Search for the cell housing the specified text and yield its [X, Y] center coordinate. 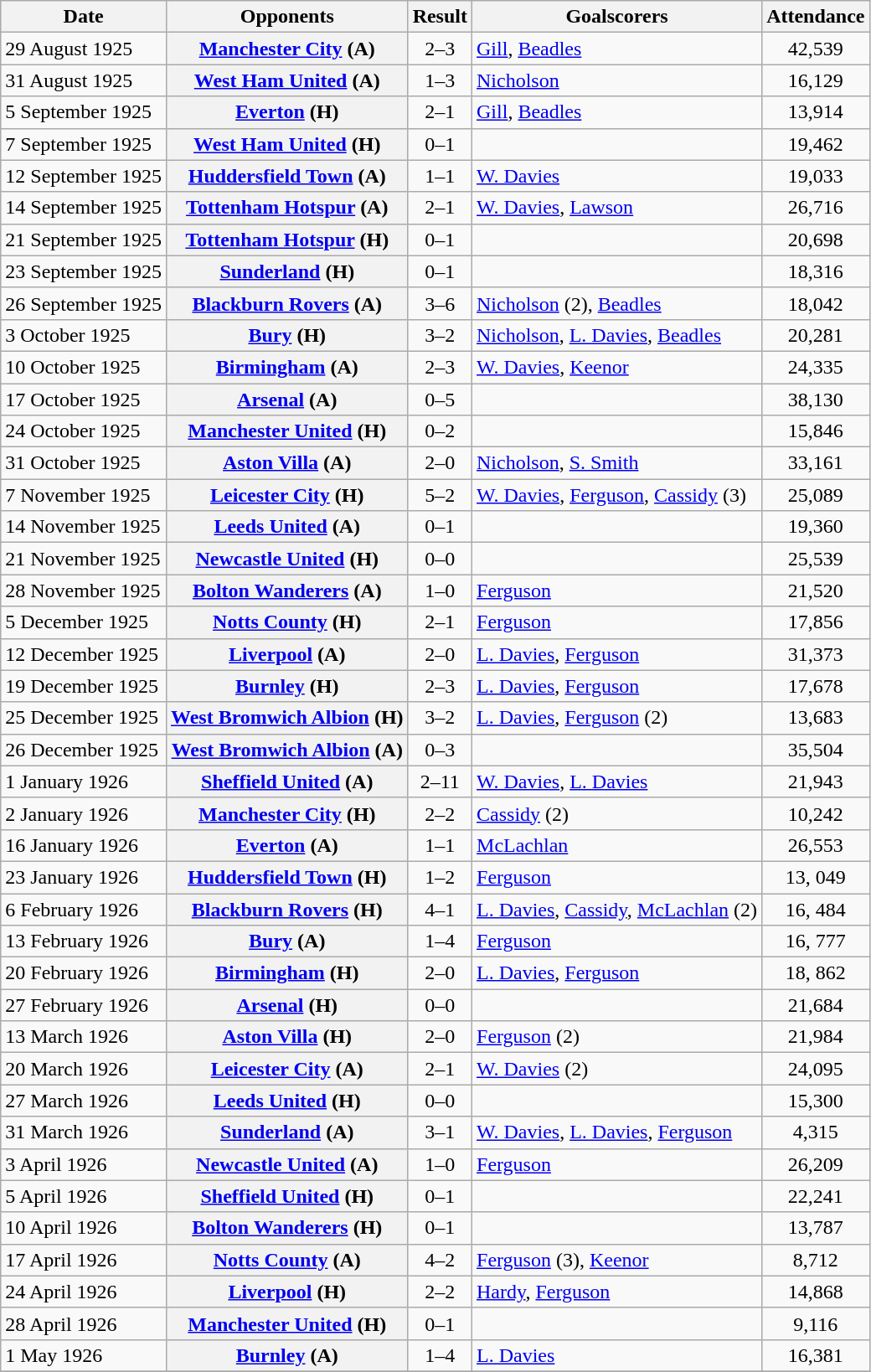
13,787 [816, 1228]
Sheffield United (A) [286, 781]
Leicester City (H) [286, 495]
1 January 1926 [84, 781]
31,373 [816, 654]
Leeds United (A) [286, 527]
13,914 [816, 112]
Sunderland (A) [286, 1132]
10 April 1926 [84, 1228]
L. Davies [617, 1355]
Newcastle United (A) [286, 1164]
10 October 1925 [84, 367]
W. Davies, Lawson [617, 208]
24 October 1925 [84, 431]
13,683 [816, 718]
5–2 [440, 495]
3 October 1925 [84, 335]
20,698 [816, 240]
West Bromwich Albion (A) [286, 750]
Notts County (A) [286, 1260]
16, 777 [816, 941]
28 November 1925 [84, 591]
16,129 [816, 80]
31 March 1926 [84, 1132]
9,116 [816, 1323]
Manchester City (A) [286, 49]
14 September 1925 [84, 208]
26 December 1925 [84, 750]
17 April 1926 [84, 1260]
25,089 [816, 495]
1–2 [440, 877]
21,984 [816, 1037]
Date [84, 17]
Bury (A) [286, 941]
Nicholson [617, 80]
18,316 [816, 271]
Leeds United (H) [286, 1101]
42,539 [816, 49]
Bury (H) [286, 335]
20 February 1926 [84, 973]
21 November 1925 [84, 559]
3 April 1926 [84, 1164]
Liverpool (H) [286, 1292]
24,095 [816, 1069]
21,520 [816, 591]
0–5 [440, 400]
Liverpool (A) [286, 654]
19,360 [816, 527]
Leicester City (A) [286, 1069]
17,678 [816, 686]
28 April 1926 [84, 1323]
Blackburn Rovers (A) [286, 303]
18, 862 [816, 973]
6 February 1926 [84, 909]
McLachlan [617, 845]
25,539 [816, 559]
26 September 1925 [84, 303]
7 September 1925 [84, 144]
4,315 [816, 1132]
Attendance [816, 17]
29 August 1925 [84, 49]
27 March 1926 [84, 1101]
15,846 [816, 431]
27 February 1926 [84, 1005]
Tottenham Hotspur (A) [286, 208]
0–2 [440, 431]
15,300 [816, 1101]
Birmingham (H) [286, 973]
2 January 1926 [84, 813]
16 January 1926 [84, 845]
16,381 [816, 1355]
Aston Villa (A) [286, 463]
Burnley (A) [286, 1355]
Arsenal (A) [286, 400]
24 April 1926 [84, 1292]
26,553 [816, 845]
W. Davies, L. Davies [617, 781]
22,241 [816, 1196]
Sunderland (H) [286, 271]
13 February 1926 [84, 941]
Huddersfield Town (A) [286, 176]
Ferguson (3), Keenor [617, 1260]
13, 049 [816, 877]
Nicholson, L. Davies, Beadles [617, 335]
14 November 1925 [84, 527]
26,209 [816, 1164]
Cassidy (2) [617, 813]
0–3 [440, 750]
21,943 [816, 781]
7 November 1925 [84, 495]
25 December 1925 [84, 718]
33,161 [816, 463]
Manchester City (H) [286, 813]
31 October 1925 [84, 463]
23 January 1926 [84, 877]
18,042 [816, 303]
Hardy, Ferguson [617, 1292]
L. Davies, Cassidy, McLachlan (2) [617, 909]
West Ham United (A) [286, 80]
Notts County (H) [286, 622]
10,242 [816, 813]
24,335 [816, 367]
Huddersfield Town (H) [286, 877]
Newcastle United (H) [286, 559]
Burnley (H) [286, 686]
W. Davies, L. Davies, Ferguson [617, 1132]
W. Davies [617, 176]
L. Davies, Ferguson (2) [617, 718]
4–1 [440, 909]
17,856 [816, 622]
West Bromwich Albion (H) [286, 718]
20,281 [816, 335]
Goalscorers [617, 17]
Nicholson (2), Beadles [617, 303]
19,033 [816, 176]
West Ham United (H) [286, 144]
19,462 [816, 144]
Bolton Wanderers (A) [286, 591]
3–6 [440, 303]
5 April 1926 [84, 1196]
Birmingham (A) [286, 367]
Arsenal (H) [286, 1005]
Opponents [286, 17]
Bolton Wanderers (H) [286, 1228]
4–2 [440, 1260]
W. Davies (2) [617, 1069]
Blackburn Rovers (H) [286, 909]
5 December 1925 [84, 622]
Ferguson (2) [617, 1037]
19 December 1925 [84, 686]
1 May 1926 [84, 1355]
5 September 1925 [84, 112]
21,684 [816, 1005]
13 March 1926 [84, 1037]
14,868 [816, 1292]
23 September 1925 [84, 271]
1–3 [440, 80]
21 September 1925 [84, 240]
12 September 1925 [84, 176]
3–1 [440, 1132]
20 March 1926 [84, 1069]
Result [440, 17]
35,504 [816, 750]
Everton (A) [286, 845]
2–11 [440, 781]
31 August 1925 [84, 80]
Aston Villa (H) [286, 1037]
8,712 [816, 1260]
W. Davies, Keenor [617, 367]
16, 484 [816, 909]
W. Davies, Ferguson, Cassidy (3) [617, 495]
Sheffield United (H) [286, 1196]
26,716 [816, 208]
17 October 1925 [84, 400]
Everton (H) [286, 112]
38,130 [816, 400]
Tottenham Hotspur (H) [286, 240]
12 December 1925 [84, 654]
Nicholson, S. Smith [617, 463]
